Provide the [X, Y] coordinate of the cell's center where the given text is located.  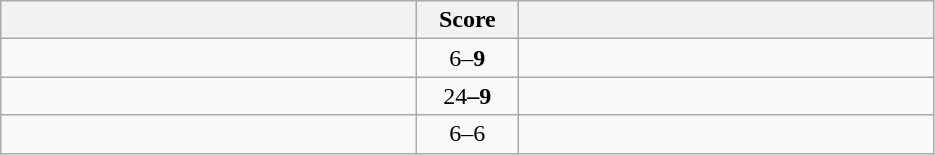
6–9 [468, 58]
24–9 [468, 96]
Score [468, 20]
6–6 [468, 134]
